Scan for the cell matching the given text and deliver its [x, y] coordinate at center. 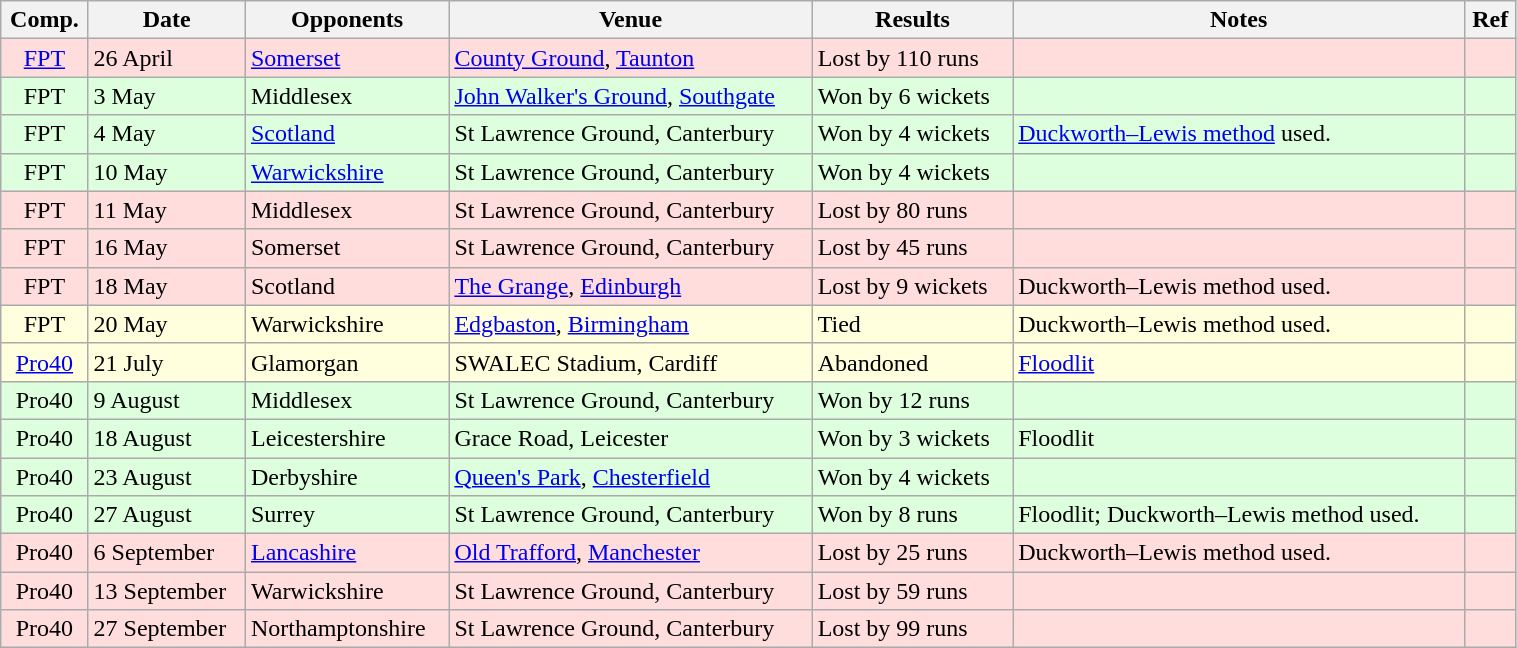
26 April [166, 58]
Lost by 25 runs [912, 553]
Northamptonshire [346, 629]
Edgbaston, Birmingham [630, 324]
20 May [166, 324]
4 May [166, 134]
16 May [166, 248]
Date [166, 20]
Won by 6 wickets [912, 96]
Queen's Park, Chesterfield [630, 477]
Abandoned [912, 362]
27 September [166, 629]
Lancashire [346, 553]
Venue [630, 20]
Lost by 45 runs [912, 248]
Grace Road, Leicester [630, 438]
Floodlit; Duckworth–Lewis method used. [1239, 515]
Surrey [346, 515]
23 August [166, 477]
Lost by 59 runs [912, 591]
9 August [166, 400]
Lost by 110 runs [912, 58]
6 September [166, 553]
Derbyshire [346, 477]
Old Trafford, Manchester [630, 553]
21 July [166, 362]
Won by 3 wickets [912, 438]
The Grange, Edinburgh [630, 286]
John Walker's Ground, Southgate [630, 96]
Leicestershire [346, 438]
Notes [1239, 20]
Won by 8 runs [912, 515]
County Ground, Taunton [630, 58]
10 May [166, 172]
Lost by 80 runs [912, 210]
Comp. [44, 20]
18 August [166, 438]
13 September [166, 591]
18 May [166, 286]
Lost by 9 wickets [912, 286]
Won by 12 runs [912, 400]
3 May [166, 96]
Lost by 99 runs [912, 629]
Glamorgan [346, 362]
27 August [166, 515]
SWALEC Stadium, Cardiff [630, 362]
Tied [912, 324]
Results [912, 20]
11 May [166, 210]
Opponents [346, 20]
Ref [1490, 20]
